Extract the [x, y] coordinate from the center of the cell holding the provided text.  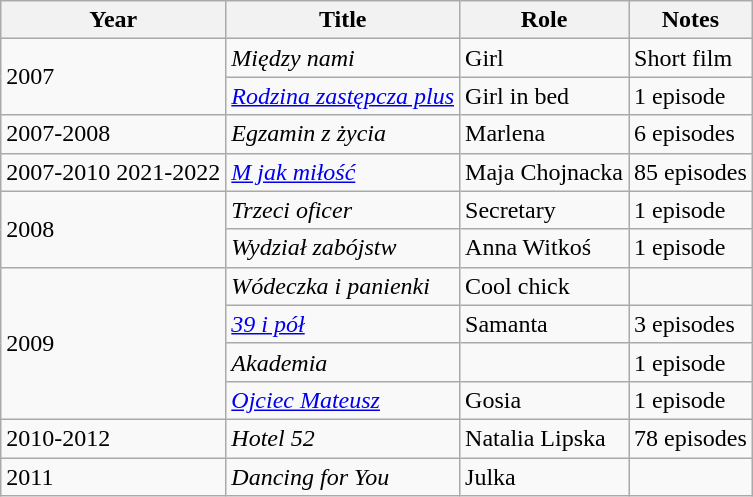
Julka [544, 477]
Egzamin z życia [343, 134]
Trzeci oficer [343, 210]
Role [544, 20]
Wydział zabójstw [343, 248]
2009 [114, 343]
39 i pół [343, 324]
M jak miłość [343, 172]
Wódeczka i panienki [343, 286]
Hotel 52 [343, 438]
3 episodes [691, 324]
Rodzina zastępcza plus [343, 96]
2007 [114, 77]
Year [114, 20]
Girl [544, 58]
Ojciec Mateusz [343, 400]
Title [343, 20]
2007-2010 2021-2022 [114, 172]
2008 [114, 229]
Między nami [343, 58]
Akademia [343, 362]
85 episodes [691, 172]
Anna Witkoś [544, 248]
Girl in bed [544, 96]
2007-2008 [114, 134]
Marlena [544, 134]
Maja Chojnacka [544, 172]
6 episodes [691, 134]
Gosia [544, 400]
2011 [114, 477]
Natalia Lipska [544, 438]
Short film [691, 58]
Cool chick [544, 286]
Dancing for You [343, 477]
2010-2012 [114, 438]
Secretary [544, 210]
Notes [691, 20]
78 episodes [691, 438]
Samanta [544, 324]
